Determine the (x, y) coordinate at the center of the cell enclosing the given text.  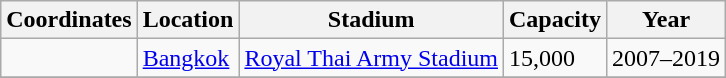
Royal Thai Army Stadium (372, 58)
Capacity (556, 20)
Coordinates (69, 20)
Location (188, 20)
Bangkok (188, 58)
15,000 (556, 58)
Stadium (372, 20)
Year (666, 20)
2007–2019 (666, 58)
